Identify which cell holds the provided text, then report its [x, y] central coordinate. 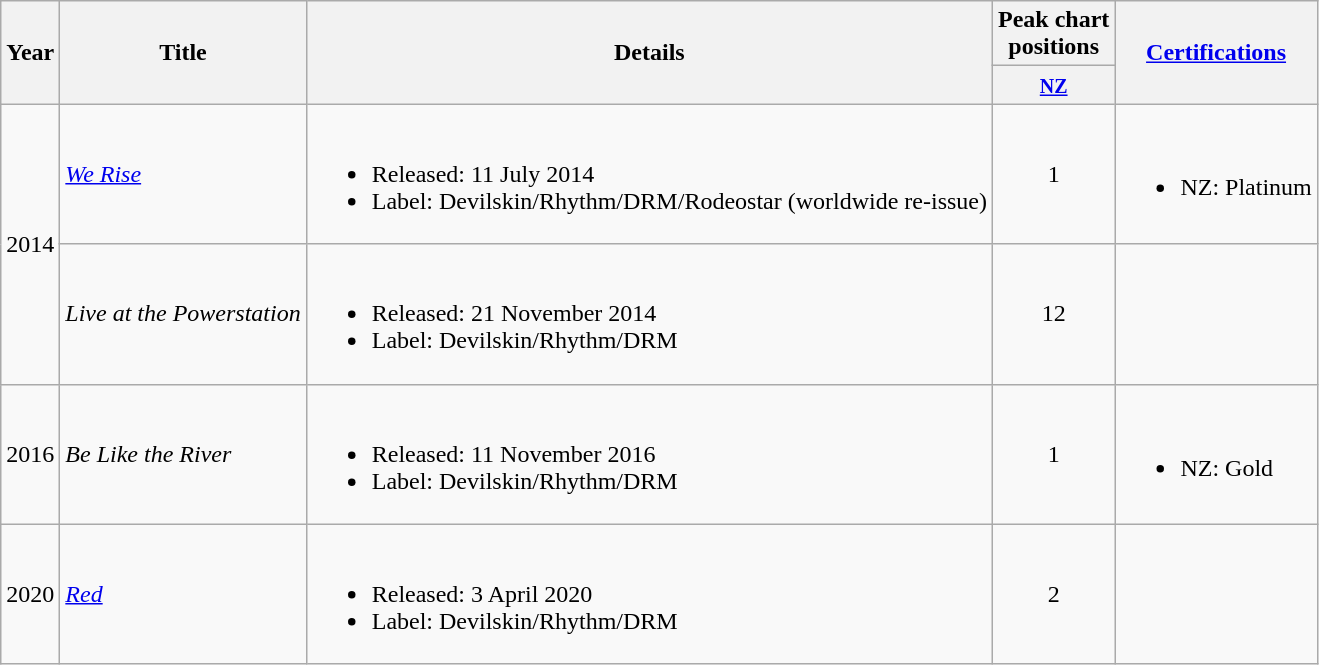
Peak chartpositions [1053, 34]
Be Like the River [183, 454]
Released: 11 July 2014Label: Devilskin/Rhythm/DRM/Rodeostar (worldwide re-issue) [649, 174]
2 [1053, 594]
2014 [30, 244]
Released: 3 April 2020Label: Devilskin/Rhythm/DRM [649, 594]
NZ [1053, 85]
Red [183, 594]
2020 [30, 594]
Released: 21 November 2014Label: Devilskin/Rhythm/DRM [649, 314]
2016 [30, 454]
Details [649, 52]
Live at the Powerstation [183, 314]
We Rise [183, 174]
NZ: Gold [1216, 454]
Year [30, 52]
Released: 11 November 2016Label: Devilskin/Rhythm/DRM [649, 454]
Certifications [1216, 52]
Title [183, 52]
12 [1053, 314]
NZ: Platinum [1216, 174]
